From the cell containing the given text, extract its center point as [x, y] coordinate. 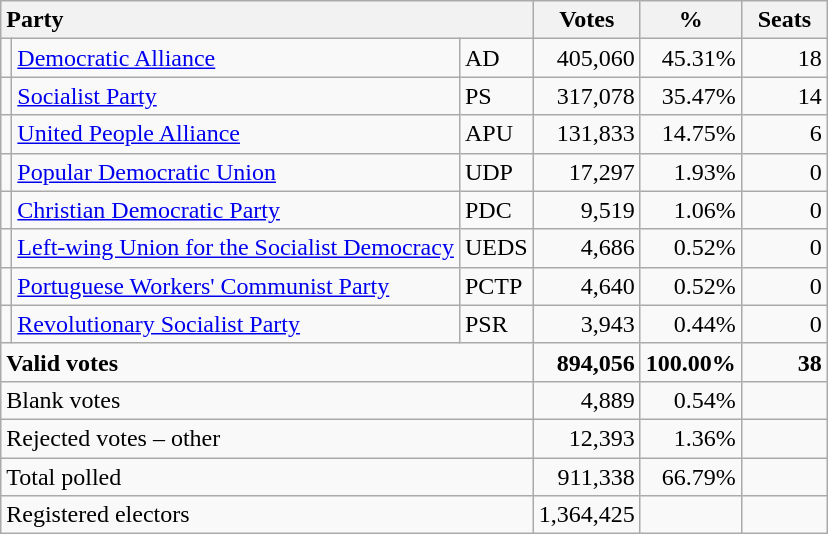
Democratic Alliance [236, 58]
Rejected votes – other [267, 438]
UDP [496, 172]
UEDS [496, 248]
45.31% [690, 58]
AD [496, 58]
Total polled [267, 477]
Revolutionary Socialist Party [236, 324]
Blank votes [267, 400]
35.47% [690, 96]
0.54% [690, 400]
18 [784, 58]
38 [784, 362]
1.93% [690, 172]
PSR [496, 324]
United People Alliance [236, 134]
PDC [496, 210]
894,056 [586, 362]
9,519 [586, 210]
6 [784, 134]
Party [267, 20]
3,943 [586, 324]
911,338 [586, 477]
1,364,425 [586, 515]
1.06% [690, 210]
Registered electors [267, 515]
Valid votes [267, 362]
Portuguese Workers' Communist Party [236, 286]
66.79% [690, 477]
14.75% [690, 134]
PS [496, 96]
Christian Democratic Party [236, 210]
100.00% [690, 362]
APU [496, 134]
12,393 [586, 438]
Socialist Party [236, 96]
17,297 [586, 172]
0.44% [690, 324]
4,889 [586, 400]
1.36% [690, 438]
Left-wing Union for the Socialist Democracy [236, 248]
405,060 [586, 58]
14 [784, 96]
317,078 [586, 96]
Votes [586, 20]
131,833 [586, 134]
PCTP [496, 286]
% [690, 20]
4,686 [586, 248]
Popular Democratic Union [236, 172]
4,640 [586, 286]
Seats [784, 20]
